Return the [x, y] coordinate for the center point of the cell that contains the specified text.  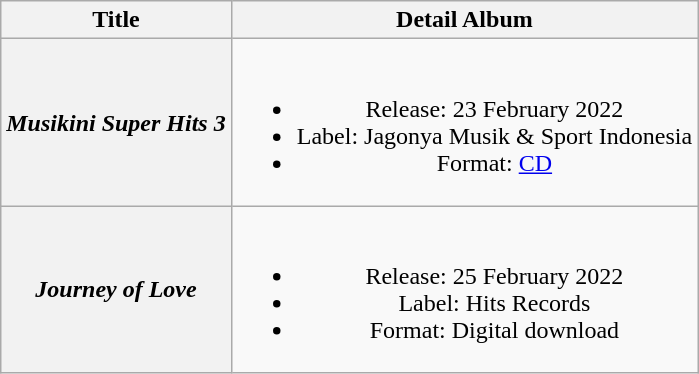
Journey of Love [116, 290]
Title [116, 20]
Release: 23 February 2022Label: Jagonya Musik & Sport IndonesiaFormat: CD [464, 122]
Detail Album [464, 20]
Release: 25 February 2022Label: Hits RecordsFormat: Digital download [464, 290]
Musikini Super Hits 3 [116, 122]
